Determine the (x, y) coordinate at the center of the cell enclosing the given text.  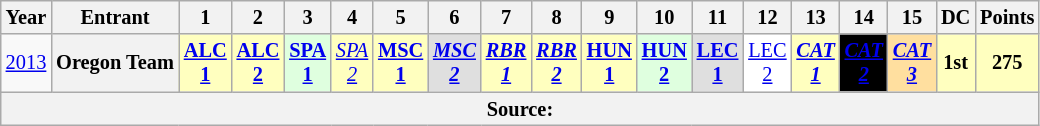
LEC2 (767, 63)
275 (1007, 63)
LEC1 (718, 63)
HUN2 (664, 63)
5 (400, 17)
Entrant (115, 17)
8 (556, 17)
RBR1 (506, 63)
1 (206, 17)
1st (956, 63)
Year (26, 17)
DC (956, 17)
CAT3 (912, 63)
4 (352, 17)
SPA2 (352, 63)
15 (912, 17)
9 (610, 17)
14 (864, 17)
6 (454, 17)
Source: (520, 109)
12 (767, 17)
Points (1007, 17)
2013 (26, 63)
CAT2 (864, 63)
10 (664, 17)
ALC1 (206, 63)
HUN1 (610, 63)
ALC2 (258, 63)
13 (815, 17)
RBR2 (556, 63)
3 (308, 17)
CAT1 (815, 63)
MSC2 (454, 63)
Oregon Team (115, 63)
11 (718, 17)
SPA1 (308, 63)
MSC1 (400, 63)
7 (506, 17)
2 (258, 17)
